Return (X, Y) of the center of cell containing provided text 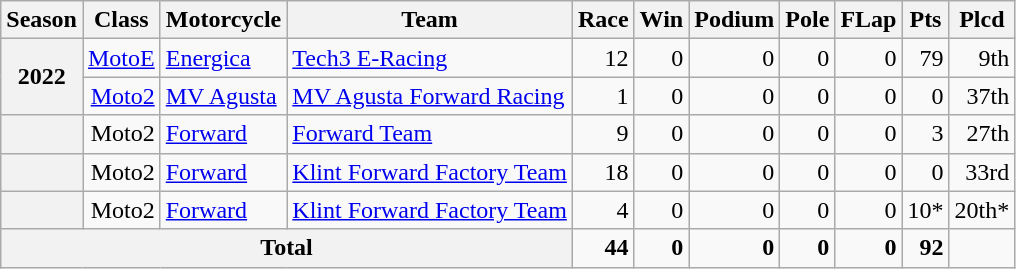
79 (926, 58)
Season (42, 20)
1 (603, 96)
Total (287, 248)
10* (926, 210)
18 (603, 172)
4 (603, 210)
20th* (982, 210)
Race (603, 20)
9 (603, 134)
33rd (982, 172)
92 (926, 248)
Pts (926, 20)
FLap (868, 20)
Motorcycle (224, 20)
MotoE (121, 58)
MV Agusta (224, 96)
12 (603, 58)
Win (662, 20)
37th (982, 96)
Class (121, 20)
Energica (224, 58)
Plcd (982, 20)
Tech3 E-Racing (430, 58)
Pole (808, 20)
Team (430, 20)
Forward Team (430, 134)
44 (603, 248)
Podium (734, 20)
27th (982, 134)
MV Agusta Forward Racing (430, 96)
9th (982, 58)
3 (926, 134)
2022 (42, 77)
